Extract the [x, y] coordinate from the center of the cell holding the provided text.  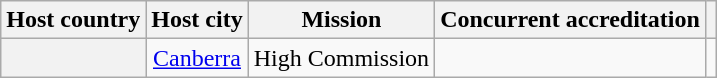
High Commission [341, 58]
Mission [341, 20]
Concurrent accreditation [570, 20]
Canberra [197, 58]
Host country [74, 20]
Host city [197, 20]
